Find where the given text appears and provide that cell's center as (X, Y) coordinate. 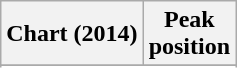
Chart (2014) (72, 34)
Peakposition (189, 34)
